Find where the given text appears and provide that cell's center as (X, Y) coordinate. 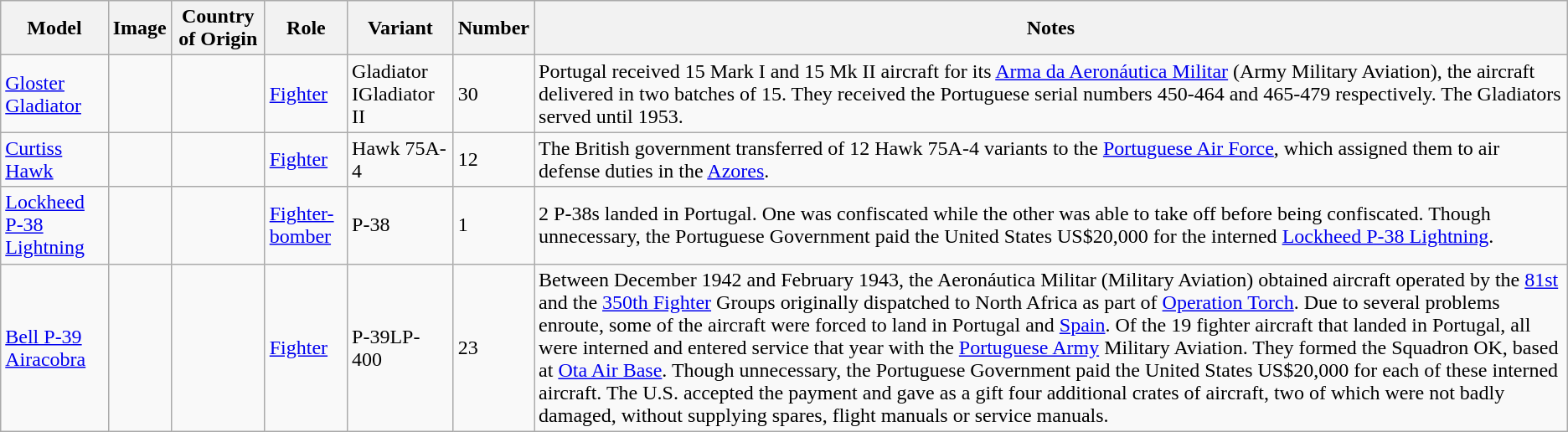
Lockheed P-38 Lightning (54, 225)
Variant (400, 28)
Gloster Gladiator (54, 94)
Hawk 75A-4 (400, 159)
Notes (1051, 28)
Fighter-bomber (306, 225)
Curtiss Hawk (54, 159)
Model (54, 28)
P-39LP-400 (400, 347)
12 (493, 159)
Number (493, 28)
Gladiator IGladiator II (400, 94)
23 (493, 347)
P-38 (400, 225)
1 (493, 225)
Image (139, 28)
Role (306, 28)
The British government transferred of 12 Hawk 75A-4 variants to the Portuguese Air Force, which assigned them to air defense duties in the Azores. (1051, 159)
30 (493, 94)
Country of Origin (218, 28)
Bell P-39 Airacobra (54, 347)
